From the cell containing the given text, extract its center point as (X, Y) coordinate. 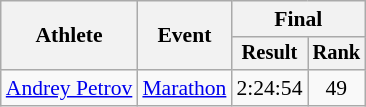
2:24:54 (269, 88)
49 (337, 88)
Marathon (184, 88)
Result (269, 54)
Final (298, 19)
Andrey Petrov (70, 88)
Rank (337, 54)
Athlete (70, 36)
Event (184, 36)
